Return [x, y] of the center of cell containing provided text 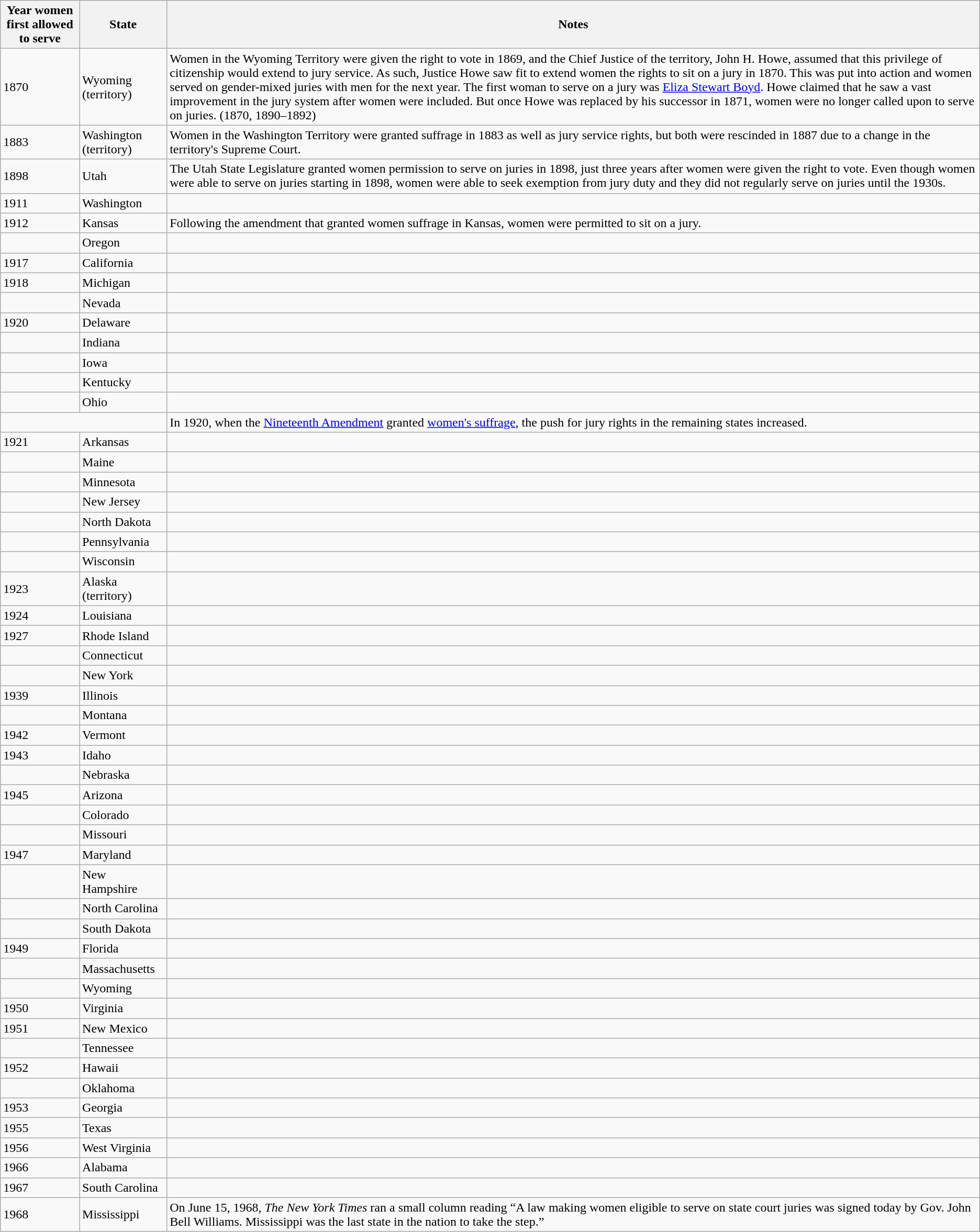
North Carolina [124, 909]
Virginia [124, 1008]
1939 [40, 696]
New York [124, 675]
Kentucky [124, 383]
State [124, 25]
Kansas [124, 223]
Year women first allowed to serve [40, 25]
1968 [40, 1214]
Arkansas [124, 442]
Wyoming [124, 988]
Oregon [124, 243]
1870 [40, 87]
1945 [40, 795]
1911 [40, 203]
Maryland [124, 855]
Vermont [124, 735]
New Jersey [124, 502]
New Hampshire [124, 881]
1956 [40, 1148]
1917 [40, 263]
Wisconsin [124, 562]
Missouri [124, 835]
1953 [40, 1108]
Nebraska [124, 775]
1898 [40, 176]
Minnesota [124, 482]
Georgia [124, 1108]
Colorado [124, 815]
1918 [40, 283]
1949 [40, 948]
1920 [40, 322]
Michigan [124, 283]
Indiana [124, 342]
Maine [124, 462]
Utah [124, 176]
South Carolina [124, 1188]
1943 [40, 755]
In 1920, when the Nineteenth Amendment granted women's suffrage, the push for jury rights in the remaining states increased. [574, 422]
Following the amendment that granted women suffrage in Kansas, women were permitted to sit on a jury. [574, 223]
1912 [40, 223]
West Virginia [124, 1148]
Rhode Island [124, 635]
Washington (territory) [124, 142]
1952 [40, 1068]
California [124, 263]
Montana [124, 715]
1942 [40, 735]
Louisiana [124, 615]
1883 [40, 142]
Nevada [124, 303]
Iowa [124, 363]
Ohio [124, 402]
1921 [40, 442]
1955 [40, 1128]
1950 [40, 1008]
1951 [40, 1028]
Notes [574, 25]
1966 [40, 1168]
Oklahoma [124, 1088]
Wyoming (territory) [124, 87]
1924 [40, 615]
Mississippi [124, 1214]
New Mexico [124, 1028]
Alabama [124, 1168]
Massachusetts [124, 968]
Texas [124, 1128]
Illinois [124, 696]
Arizona [124, 795]
Hawaii [124, 1068]
1927 [40, 635]
Washington [124, 203]
South Dakota [124, 928]
Delaware [124, 322]
Pennsylvania [124, 542]
1947 [40, 855]
Tennessee [124, 1048]
Idaho [124, 755]
Florida [124, 948]
North Dakota [124, 522]
1967 [40, 1188]
Connecticut [124, 655]
1923 [40, 588]
Alaska (territory) [124, 588]
